Scan for the cell matching the given text and deliver its (x, y) coordinate at center. 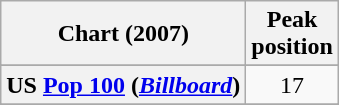
Peakposition (292, 34)
US Pop 100 (Billboard) (124, 85)
Chart (2007) (124, 34)
17 (292, 85)
